Search for the cell housing the specified text and yield its (x, y) center coordinate. 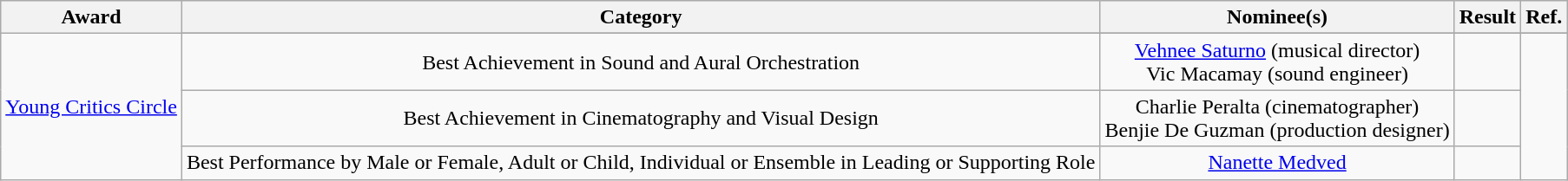
Category (641, 17)
Nominee(s) (1277, 17)
Vehnee Saturno (musical director)Vic Macamay (sound engineer) (1277, 62)
Award (92, 17)
Nanette Medved (1277, 163)
Best Performance by Male or Female, Adult or Child, Individual or Ensemble in Leading or Supporting Role (641, 163)
Young Critics Circle (92, 107)
Charlie Peralta (cinematographer)Benjie De Guzman (production designer) (1277, 118)
Result (1487, 17)
Ref. (1544, 17)
Best Achievement in Cinematography and Visual Design (641, 118)
Best Achievement in Sound and Aural Orchestration (641, 62)
